Determine the [X, Y] coordinate at the center of the cell enclosing the given text.  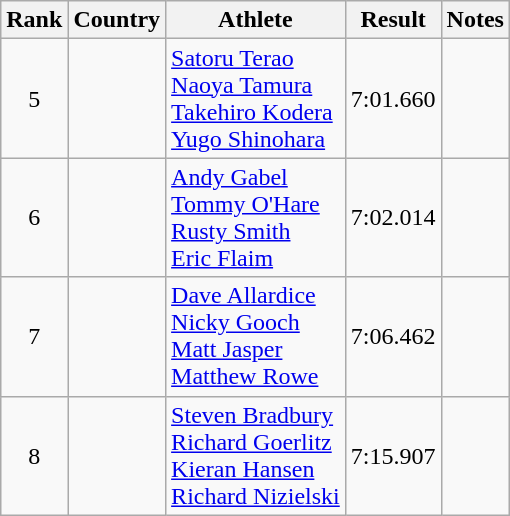
7 [34, 336]
5 [34, 98]
Country [117, 20]
Rank [34, 20]
7:06.462 [393, 336]
Satoru Terao Naoya Tamura Takehiro Kodera Yugo Shinohara [256, 98]
Notes [475, 20]
Steven Bradbury Richard Goerlitz Kieran Hansen Richard Nizielski [256, 456]
7:02.014 [393, 218]
Dave Allardice Nicky Gooch Matt Jasper Matthew Rowe [256, 336]
Andy Gabel Tommy O'Hare Rusty Smith Eric Flaim [256, 218]
Athlete [256, 20]
Result [393, 20]
8 [34, 456]
7:01.660 [393, 98]
7:15.907 [393, 456]
6 [34, 218]
